Return the [x, y] coordinate for the center point of the cell that contains the specified text.  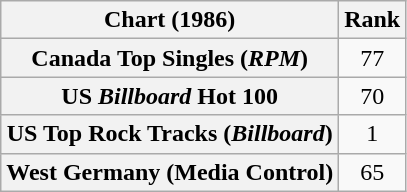
1 [372, 134]
US Top Rock Tracks (Billboard) [170, 134]
US Billboard Hot 100 [170, 96]
West Germany (Media Control) [170, 172]
65 [372, 172]
Rank [372, 20]
Canada Top Singles (RPM) [170, 58]
77 [372, 58]
Chart (1986) [170, 20]
70 [372, 96]
